Find where the given text appears and provide that cell's center as [X, Y] coordinate. 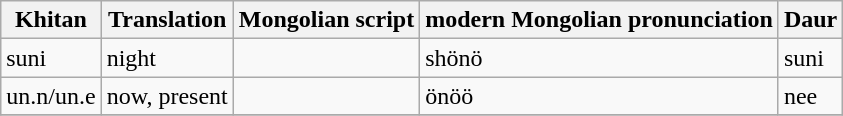
Daur [810, 20]
now, present [167, 96]
un.n/un.e [51, 96]
Mongolian script [326, 20]
Khitan [51, 20]
nee [810, 96]
night [167, 58]
önöö [600, 96]
modern Mongolian pronunciation [600, 20]
shönö [600, 58]
Translation [167, 20]
